Determine the [x, y] coordinate at the center of the cell enclosing the given text.  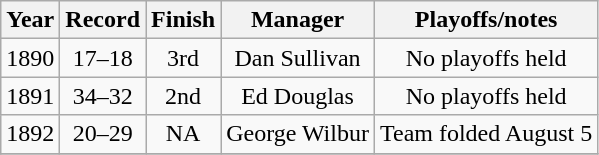
20–29 [103, 134]
1891 [30, 96]
Team folded August 5 [486, 134]
Year [30, 20]
34–32 [103, 96]
Playoffs/notes [486, 20]
Dan Sullivan [298, 58]
1890 [30, 58]
Finish [184, 20]
1892 [30, 134]
Ed Douglas [298, 96]
George Wilbur [298, 134]
NA [184, 134]
2nd [184, 96]
3rd [184, 58]
Manager [298, 20]
Record [103, 20]
17–18 [103, 58]
